Return (X, Y) of the center of cell containing provided text 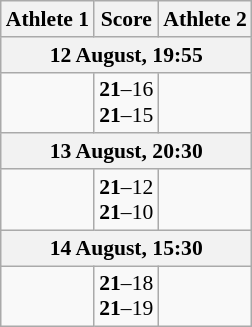
14 August, 15:30 (126, 248)
Athlete 1 (48, 19)
21–1621–15 (126, 102)
21–1821–19 (126, 296)
Athlete 2 (204, 19)
Score (126, 19)
13 August, 20:30 (126, 152)
12 August, 19:55 (126, 55)
21–1221–10 (126, 200)
